Identify which cell holds the provided text, then report its (X, Y) central coordinate. 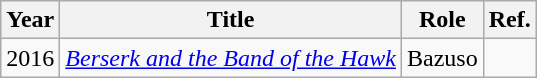
Year (30, 20)
Ref. (510, 20)
Bazuso (442, 58)
Role (442, 20)
Title (231, 20)
Berserk and the Band of the Hawk (231, 58)
2016 (30, 58)
